Detect which cell encompasses the target text, then output its [X, Y] center coordinate. 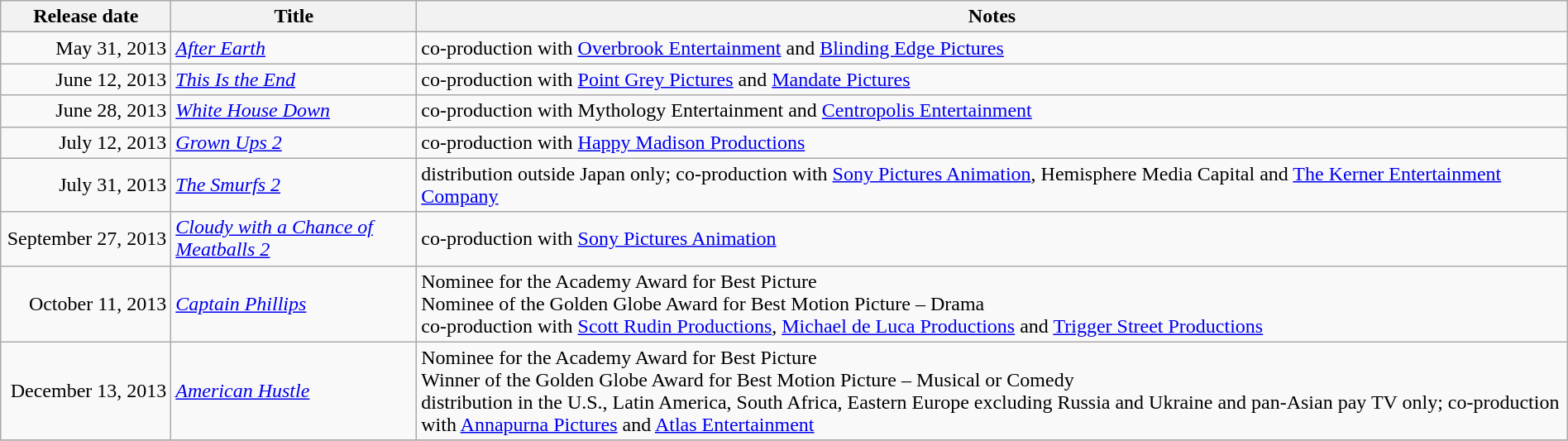
distribution outside Japan only; co-production with Sony Pictures Animation, Hemisphere Media Capital and The Kerner Entertainment Company [992, 185]
co-production with Sony Pictures Animation [992, 238]
American Hustle [294, 391]
After Earth [294, 48]
White House Down [294, 111]
co-production with Point Grey Pictures and Mandate Pictures [992, 79]
This Is the End [294, 79]
May 31, 2013 [86, 48]
July 12, 2013 [86, 142]
co-production with Mythology Entertainment and Centropolis Entertainment [992, 111]
September 27, 2013 [86, 238]
Notes [992, 17]
June 28, 2013 [86, 111]
co-production with Happy Madison Productions [992, 142]
October 11, 2013 [86, 304]
co-production with Overbrook Entertainment and Blinding Edge Pictures [992, 48]
Release date [86, 17]
Captain Phillips [294, 304]
Grown Ups 2 [294, 142]
The Smurfs 2 [294, 185]
July 31, 2013 [86, 185]
June 12, 2013 [86, 79]
Title [294, 17]
December 13, 2013 [86, 391]
Cloudy with a Chance of Meatballs 2 [294, 238]
